Locate the cell with the specified text and output its [X, Y] center coordinate. 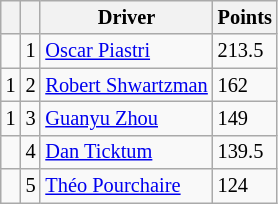
139.5 [245, 152]
Théo Pourchaire [126, 186]
Dan Ticktum [126, 152]
Guanyu Zhou [126, 118]
162 [245, 85]
Oscar Piastri [126, 51]
4 [31, 152]
149 [245, 118]
124 [245, 186]
3 [31, 118]
213.5 [245, 51]
Robert Shwartzman [126, 85]
5 [31, 186]
Driver [126, 17]
2 [31, 85]
Points [245, 17]
